Find where the given text appears and provide that cell's center as (X, Y) coordinate. 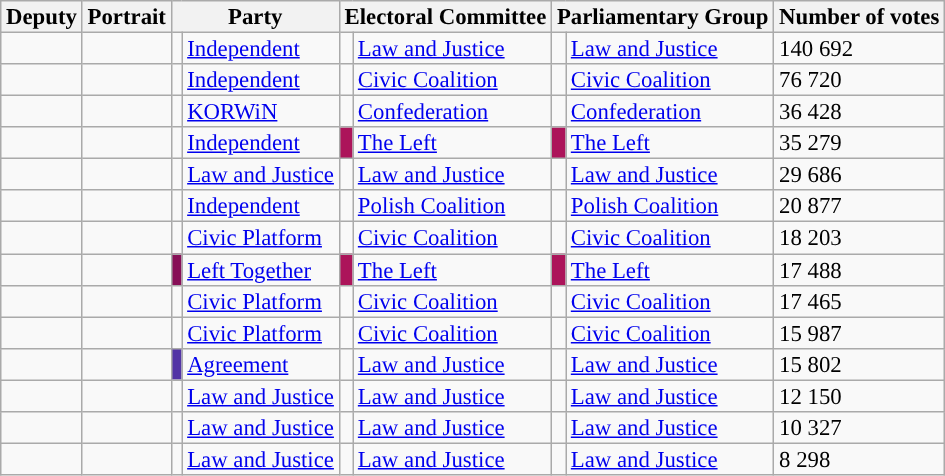
Left Together (260, 270)
Number of votes (860, 17)
10 327 (860, 428)
36 428 (860, 112)
8 298 (860, 459)
76 720 (860, 80)
Parliamentary Group (663, 17)
12 150 (860, 396)
18 203 (860, 238)
Party (255, 17)
Agreement (260, 364)
Portrait (126, 17)
17 488 (860, 270)
Electoral Committee (445, 17)
35 279 (860, 143)
15 987 (860, 333)
KORWiN (260, 112)
20 877 (860, 206)
29 686 (860, 175)
140 692 (860, 49)
17 465 (860, 301)
Deputy (42, 17)
15 802 (860, 364)
